Search for the cell housing the specified text and yield its [x, y] center coordinate. 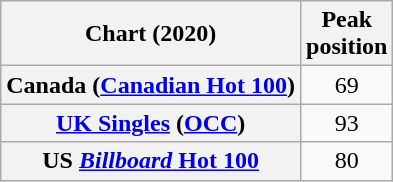
Peakposition [347, 34]
US Billboard Hot 100 [151, 161]
80 [347, 161]
Chart (2020) [151, 34]
UK Singles (OCC) [151, 123]
Canada (Canadian Hot 100) [151, 85]
93 [347, 123]
69 [347, 85]
